Return [x, y] of the center of cell containing provided text 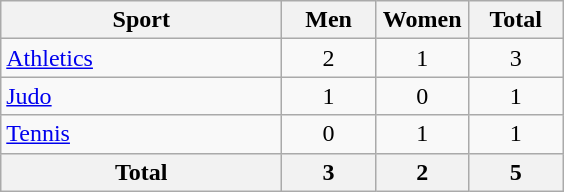
Athletics [142, 58]
Judo [142, 96]
Men [329, 20]
Women [422, 20]
Sport [142, 20]
5 [516, 172]
Tennis [142, 134]
